For the text-containing cell, return its midpoint in (x, y) coordinate format. 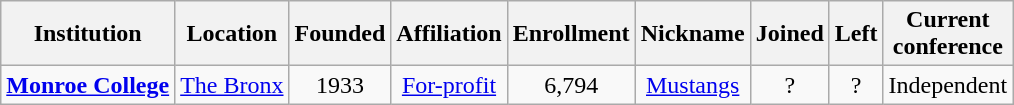
Mustangs (692, 85)
Nickname (692, 34)
For-profit (449, 85)
Joined (790, 34)
Founded (340, 34)
Institution (88, 34)
Affiliation (449, 34)
Left (856, 34)
The Bronx (232, 85)
Location (232, 34)
Independent (948, 85)
1933 (340, 85)
Enrollment (571, 34)
Monroe College (88, 85)
Currentconference (948, 34)
6,794 (571, 85)
